Extract the (x, y) coordinate from the center of the cell holding the provided text.  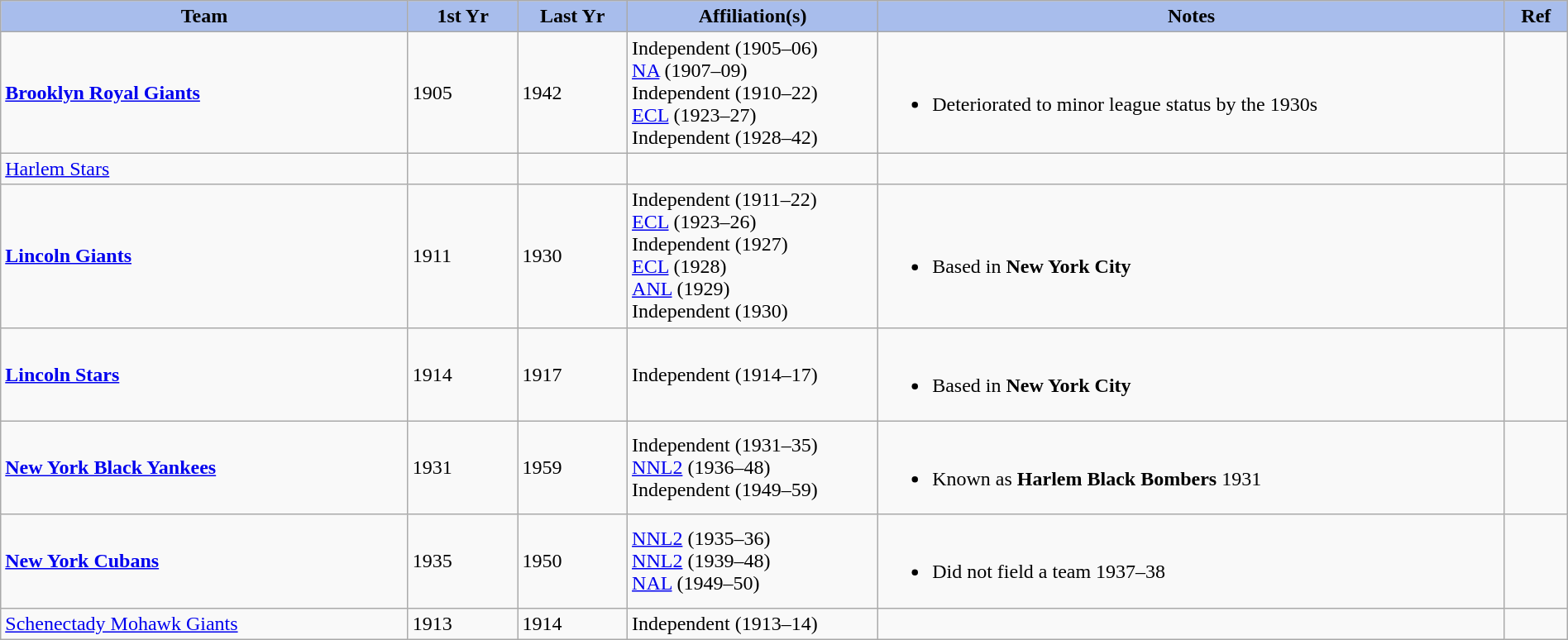
Independent (1914–17) (753, 374)
1931 (463, 468)
Notes (1192, 17)
1942 (572, 93)
Known as Harlem Black Bombers 1931 (1192, 468)
Independent (1905–06)NA (1907–09)Independent (1910–22)ECL (1923–27)Independent (1928–42) (753, 93)
1905 (463, 93)
1917 (572, 374)
Lincoln Stars (205, 374)
Last Yr (572, 17)
1913 (463, 623)
Independent (1911–22)ECL (1923–26)Independent (1927)ECL (1928)ANL (1929)Independent (1930) (753, 256)
Affiliation(s) (753, 17)
Independent (1931–35)NNL2 (1936–48)Independent (1949–59) (753, 468)
Did not field a team 1937–38 (1192, 561)
1935 (463, 561)
1930 (572, 256)
1959 (572, 468)
Team (205, 17)
Ref (1536, 17)
Lincoln Giants (205, 256)
1st Yr (463, 17)
Brooklyn Royal Giants (205, 93)
Schenectady Mohawk Giants (205, 623)
New York Black Yankees (205, 468)
New York Cubans (205, 561)
1911 (463, 256)
1950 (572, 561)
Deteriorated to minor league status by the 1930s (1192, 93)
NNL2 (1935–36)NNL2 (1939–48)NAL (1949–50) (753, 561)
Independent (1913–14) (753, 623)
Harlem Stars (205, 169)
